Capture the cell that displays the provided text and extract its (x, y) central coordinate. 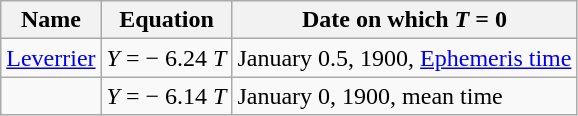
Y = − 6.24 T (166, 58)
Leverrier (51, 58)
January 0.5, 1900, Ephemeris time (404, 58)
Equation (166, 20)
January 0, 1900, mean time (404, 96)
Y = − 6.14 T (166, 96)
Name (51, 20)
Date on which T = 0 (404, 20)
